Return the [X, Y] coordinate for the center point of the cell that contains the specified text.  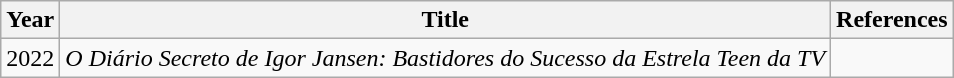
References [892, 20]
O Diário Secreto de Igor Jansen: Bastidores do Sucesso da Estrela Teen da TV [446, 58]
Title [446, 20]
2022 [30, 58]
Year [30, 20]
